Identify which cell holds the provided text, then report its [X, Y] central coordinate. 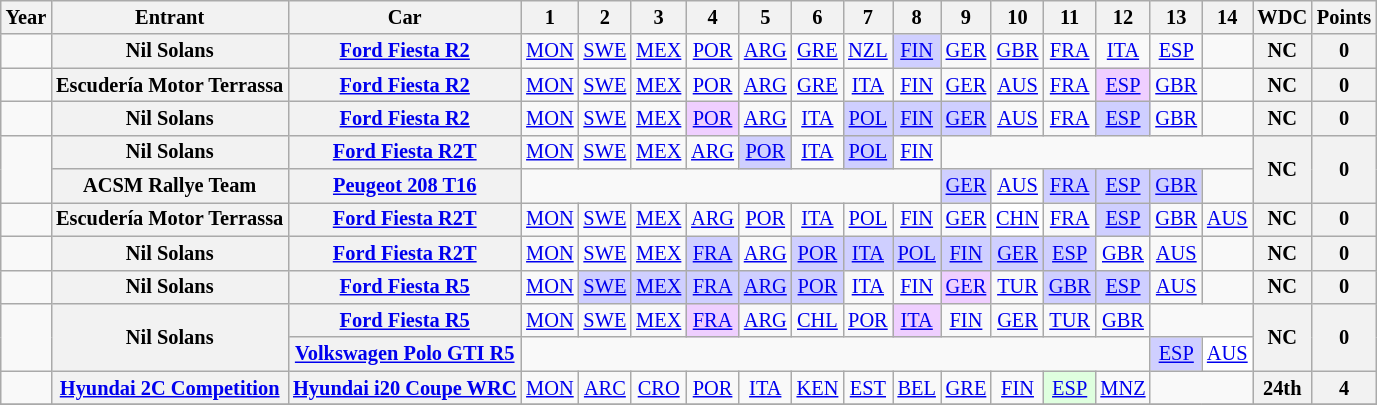
Car [404, 17]
NZL [868, 51]
14 [1227, 17]
2 [606, 17]
CHN [1018, 219]
9 [966, 17]
BEL [917, 388]
KEN [818, 388]
Peugeot 208 T16 [404, 186]
13 [1176, 17]
MNZ [1122, 388]
Hyundai 2C Competition [170, 388]
3 [658, 17]
CHL [818, 320]
10 [1018, 17]
Hyundai i20 Coupe WRC [404, 388]
Year [26, 17]
24th [1282, 388]
11 [1070, 17]
8 [917, 17]
ACSM Rallye Team [170, 186]
CRO [658, 388]
EST [868, 388]
7 [868, 17]
Points [1344, 17]
1 [550, 17]
5 [766, 17]
Volkswagen Polo GTI R5 [404, 354]
WDC [1282, 17]
6 [818, 17]
12 [1122, 17]
Entrant [170, 17]
ARC [606, 388]
